Determine the [X, Y] coordinate at the center of the cell enclosing the given text.  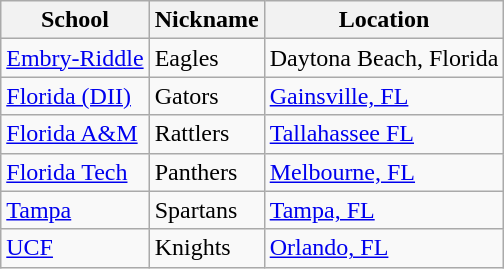
Spartans [206, 210]
Tallahassee FL [384, 134]
School [75, 20]
Knights [206, 248]
Florida (DII) [75, 96]
Florida A&M [75, 134]
Panthers [206, 172]
UCF [75, 248]
Eagles [206, 58]
Florida Tech [75, 172]
Tampa, FL [384, 210]
Location [384, 20]
Orlando, FL [384, 248]
Melbourne, FL [384, 172]
Gainsville, FL [384, 96]
Rattlers [206, 134]
Gators [206, 96]
Daytona Beach, Florida [384, 58]
Nickname [206, 20]
Tampa [75, 210]
Embry-Riddle [75, 58]
